Output the (X, Y) coordinate of the center of the cell containing the given text.  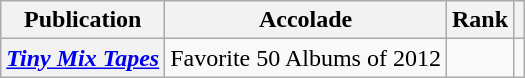
Rank (480, 20)
Publication (83, 20)
Favorite 50 Albums of 2012 (306, 58)
Tiny Mix Tapes (83, 58)
Accolade (306, 20)
